Locate the cell with the specified text and output its (X, Y) center coordinate. 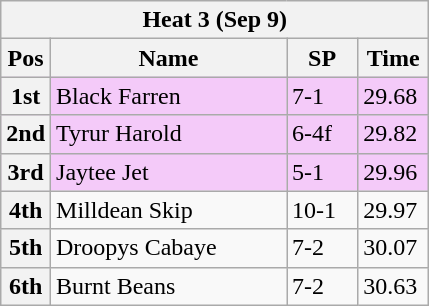
10-1 (322, 210)
Black Farren (169, 96)
29.82 (394, 134)
29.68 (394, 96)
30.63 (394, 286)
1st (26, 96)
Time (394, 58)
Tyrur Harold (169, 134)
Burnt Beans (169, 286)
Pos (26, 58)
29.96 (394, 172)
Droopys Cabaye (169, 248)
30.07 (394, 248)
Jaytee Jet (169, 172)
7-1 (322, 96)
29.97 (394, 210)
Name (169, 58)
4th (26, 210)
SP (322, 58)
3rd (26, 172)
Heat 3 (Sep 9) (215, 20)
5th (26, 248)
5-1 (322, 172)
Milldean Skip (169, 210)
6-4f (322, 134)
6th (26, 286)
2nd (26, 134)
